Find where the given text appears and provide that cell's center as [X, Y] coordinate. 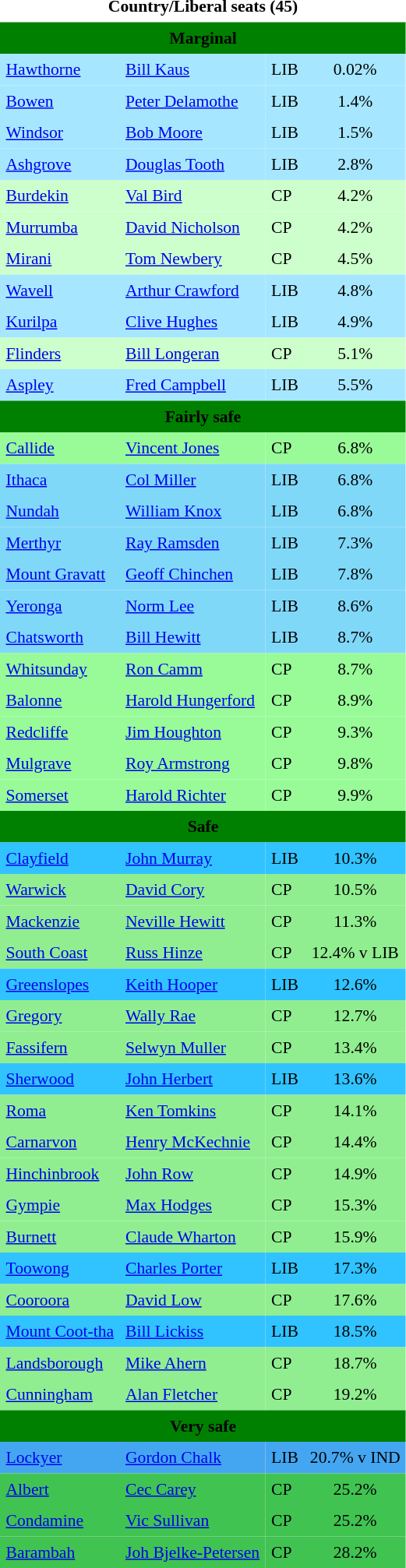
1.5% [355, 132]
Carnarvon [60, 1142]
Bill Kaus [193, 69]
Whitsunday [60, 668]
Bill Hewitt [193, 637]
9.3% [355, 731]
Somerset [60, 795]
Gordon Chalk [193, 1457]
20.7% v IND [355, 1457]
Cunningham [60, 1394]
Fairly safe [203, 416]
9.8% [355, 763]
Mirani [60, 259]
Flinders [60, 353]
Roma [60, 1110]
Neville Hewitt [193, 921]
17.6% [355, 1299]
South Coast [60, 953]
0.02% [355, 69]
Chatsworth [60, 637]
Vic Sullivan [193, 1520]
Charles Porter [193, 1268]
Bill Longeran [193, 353]
Aspley [60, 385]
12.6% [355, 984]
Mackenzie [60, 921]
Claude Wharton [193, 1236]
Vincent Jones [193, 448]
Gregory [60, 1016]
13.6% [355, 1079]
9.9% [355, 795]
11.3% [355, 921]
Fred Campbell [193, 385]
Cec Carey [193, 1489]
Gympie [60, 1205]
Toowong [60, 1268]
John Herbert [193, 1079]
17.3% [355, 1268]
Arthur Crawford [193, 290]
Joh Bjelke-Petersen [193, 1552]
John Row [193, 1173]
David Low [193, 1299]
Harold Richter [193, 795]
Fassifern [60, 1047]
Harold Hungerford [193, 700]
David Cory [193, 890]
Jim Houghton [193, 731]
Balonne [60, 700]
Windsor [60, 132]
Warwick [60, 890]
Peter Delamothe [193, 100]
Max Hodges [193, 1205]
Burnett [60, 1236]
Landsborough [60, 1362]
Albert [60, 1489]
1.4% [355, 100]
Val Bird [193, 196]
Safe [203, 826]
Selwyn Muller [193, 1047]
8.6% [355, 605]
5.5% [355, 385]
William Knox [193, 511]
Bowen [60, 100]
Sherwood [60, 1079]
Mount Gravatt [60, 574]
Burdekin [60, 196]
Tom Newbery [193, 259]
Clive Hughes [193, 322]
Condamine [60, 1520]
4.5% [355, 259]
10.5% [355, 890]
Kurilpa [60, 322]
Roy Armstrong [193, 763]
John Murray [193, 858]
19.2% [355, 1394]
Murrumba [60, 227]
Yeronga [60, 605]
Merthyr [60, 542]
4.9% [355, 322]
15.9% [355, 1236]
14.9% [355, 1173]
David Nicholson [193, 227]
Very safe [203, 1425]
Ashgrove [60, 164]
7.8% [355, 574]
8.9% [355, 700]
Greenslopes [60, 984]
5.1% [355, 353]
Alan Fletcher [193, 1394]
Bill Lickiss [193, 1331]
Wavell [60, 290]
Mulgrave [60, 763]
15.3% [355, 1205]
Bob Moore [193, 132]
Col Miller [193, 479]
Lockyer [60, 1457]
12.7% [355, 1016]
Russ Hinze [193, 953]
Douglas Tooth [193, 164]
Norm Lee [193, 605]
Redcliffe [60, 731]
Hawthorne [60, 69]
28.2% [355, 1552]
Clayfield [60, 858]
14.1% [355, 1110]
Henry McKechnie [193, 1142]
Nundah [60, 511]
18.5% [355, 1331]
Ithaca [60, 479]
Marginal [203, 37]
Hinchinbrook [60, 1173]
Ron Camm [193, 668]
Barambah [60, 1552]
Cooroora [60, 1299]
Geoff Chinchen [193, 574]
Mount Coot-tha [60, 1331]
7.3% [355, 542]
12.4% v LIB [355, 953]
Mike Ahern [193, 1362]
Ray Ramsden [193, 542]
14.4% [355, 1142]
2.8% [355, 164]
Wally Rae [193, 1016]
Callide [60, 448]
10.3% [355, 858]
18.7% [355, 1362]
Keith Hooper [193, 984]
4.8% [355, 290]
13.4% [355, 1047]
Ken Tomkins [193, 1110]
